Scan for the cell matching the given text and deliver its [x, y] coordinate at center. 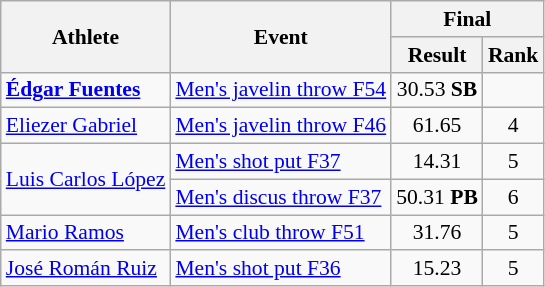
6 [514, 197]
Men's shot put F37 [280, 162]
61.65 [437, 126]
Eliezer Gabriel [86, 126]
Result [437, 55]
31.76 [437, 233]
Men's javelin throw F54 [280, 90]
Édgar Fuentes [86, 90]
30.53 SB [437, 90]
Luis Carlos López [86, 180]
Rank [514, 55]
José Román Ruiz [86, 269]
Men's shot put F36 [280, 269]
4 [514, 126]
Men's club throw F51 [280, 233]
Men's javelin throw F46 [280, 126]
14.31 [437, 162]
Event [280, 36]
15.23 [437, 269]
Final [467, 19]
Athlete [86, 36]
Mario Ramos [86, 233]
Men's discus throw F37 [280, 197]
50.31 PB [437, 197]
